Pinpoint the cell where the given text exists, returning its [X, Y] midpoint coordinate. 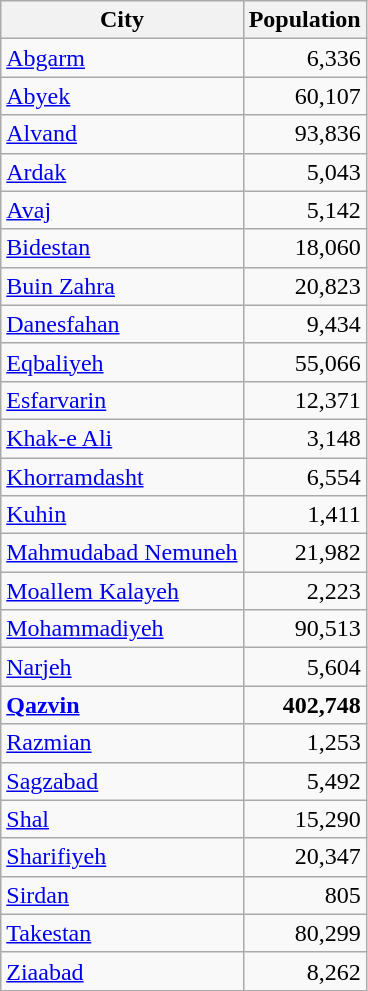
Abgarm [122, 58]
Mohammadiyeh [122, 629]
1,253 [304, 743]
805 [304, 895]
6,554 [304, 477]
12,371 [304, 400]
20,823 [304, 286]
8,262 [304, 971]
5,492 [304, 781]
18,060 [304, 248]
60,107 [304, 96]
Alvand [122, 134]
80,299 [304, 933]
Moallem Kalayeh [122, 591]
402,748 [304, 705]
Eqbaliyeh [122, 362]
93,836 [304, 134]
Qazvin [122, 705]
Ziaabad [122, 971]
Narjeh [122, 667]
Shal [122, 819]
Kuhin [122, 515]
Buin Zahra [122, 286]
Khorramdasht [122, 477]
Takestan [122, 933]
Esfarvarin [122, 400]
3,148 [304, 438]
Sagzabad [122, 781]
Avaj [122, 210]
21,982 [304, 553]
Sharifiyeh [122, 857]
20,347 [304, 857]
90,513 [304, 629]
Ardak [122, 172]
9,434 [304, 324]
5,043 [304, 172]
Sirdan [122, 895]
Khak-e Ali [122, 438]
City [122, 20]
Razmian [122, 743]
1,411 [304, 515]
Bidestan [122, 248]
5,142 [304, 210]
5,604 [304, 667]
6,336 [304, 58]
Abyek [122, 96]
Danesfahan [122, 324]
15,290 [304, 819]
Population [304, 20]
2,223 [304, 591]
Mahmudabad Nemuneh [122, 553]
55,066 [304, 362]
